Find where the given text appears and provide that cell's center as [X, Y] coordinate. 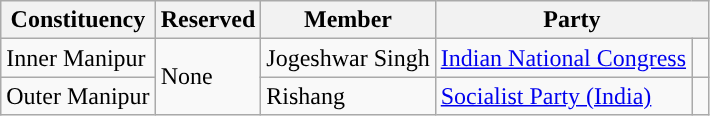
Member [348, 20]
Indian National Congress [563, 58]
Rishang [348, 96]
Reserved [208, 20]
Jogeshwar Singh [348, 58]
Constituency [78, 20]
Inner Manipur [78, 58]
Socialist Party (India) [563, 96]
Party [572, 20]
Outer Manipur [78, 96]
None [208, 77]
